Determine the (X, Y) coordinate at the center of the cell enclosing the given text.  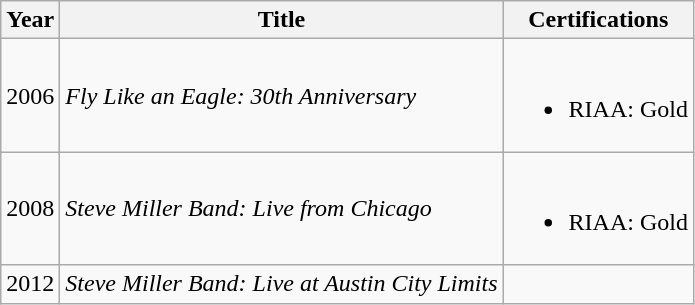
Steve Miller Band: Live at Austin City Limits (282, 284)
Title (282, 20)
2006 (30, 96)
Fly Like an Eagle: 30th Anniversary (282, 96)
Steve Miller Band: Live from Chicago (282, 208)
Certifications (598, 20)
2012 (30, 284)
Year (30, 20)
2008 (30, 208)
